Output the (X, Y) coordinate of the center of the cell containing the given text.  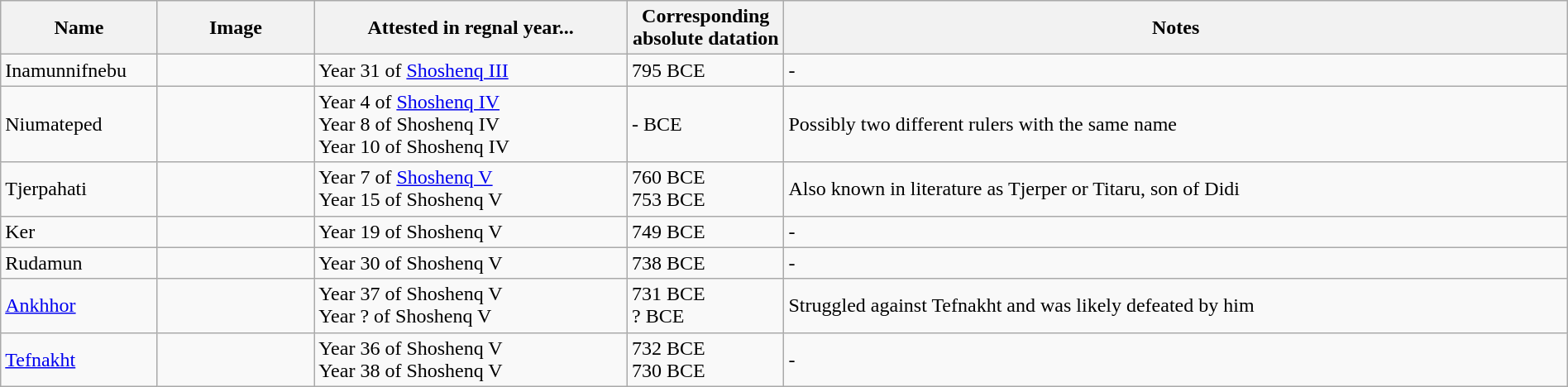
Ankhhor (79, 306)
Year 19 of Shoshenq V (471, 232)
Possibly two different rulers with the same name (1176, 124)
Tefnakht (79, 359)
732 BCE730 BCE (706, 359)
- BCE (706, 124)
Image (235, 28)
Rudamun (79, 263)
738 BCE (706, 263)
Struggled against Tefnakht and was likely defeated by him (1176, 306)
Year 7 of Shoshenq VYear 15 of Shoshenq V (471, 189)
749 BCE (706, 232)
Notes (1176, 28)
760 BCE753 BCE (706, 189)
Ker (79, 232)
Also known in literature as Tjerper or Titaru, son of Didi (1176, 189)
Year 37 of Shoshenq VYear ? of Shoshenq V (471, 306)
Year 30 of Shoshenq V (471, 263)
Attested in regnal year... (471, 28)
731 BCE? BCE (706, 306)
Year 31 of Shoshenq III (471, 70)
Year 4 of Shoshenq IVYear 8 of Shoshenq IVYear 10 of Shoshenq IV (471, 124)
Year 36 of Shoshenq VYear 38 of Shoshenq V (471, 359)
Niumateped (79, 124)
Corresponding absolute datation (706, 28)
795 BCE (706, 70)
Inamunnifnebu (79, 70)
Name (79, 28)
Tjerpahati (79, 189)
